Capture the cell that displays the provided text and extract its [X, Y] central coordinate. 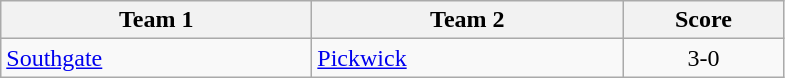
3-0 [704, 58]
Southgate [156, 58]
Team 2 [468, 20]
Pickwick [468, 58]
Team 1 [156, 20]
Score [704, 20]
